Search for the cell housing the specified text and yield its (x, y) center coordinate. 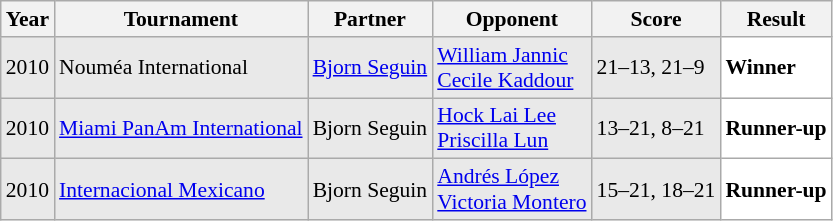
15–21, 18–21 (656, 190)
Tournament (181, 19)
Partner (370, 19)
Andrés López Victoria Montero (512, 190)
13–21, 8–21 (656, 128)
Hock Lai Lee Priscilla Lun (512, 128)
Year (28, 19)
Internacional Mexicano (181, 190)
Score (656, 19)
Result (776, 19)
Winner (776, 68)
Opponent (512, 19)
Nouméa International (181, 68)
Miami PanAm International (181, 128)
William Jannic Cecile Kaddour (512, 68)
21–13, 21–9 (656, 68)
